Extract the (x, y) coordinate from the center of the cell holding the provided text.  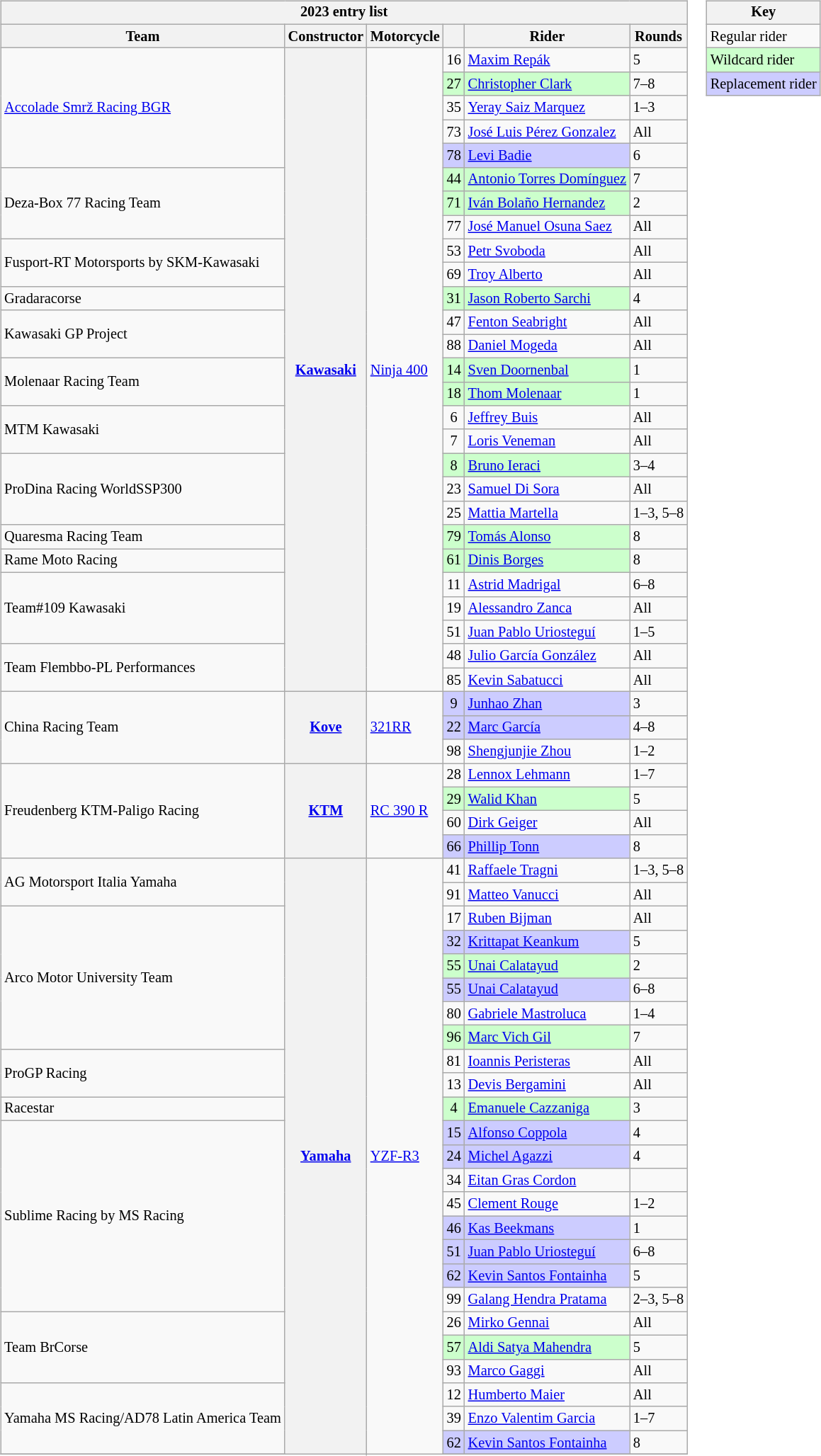
45 (454, 1204)
Dinis Borges (547, 561)
73 (454, 132)
Replacement rider (764, 84)
Marco Gaggi (547, 1371)
80 (454, 1013)
Devis Bergamini (547, 1085)
Levi Badie (547, 156)
Fenton Seabright (547, 322)
Team BrCorse (142, 1347)
Yamaha (326, 1156)
Thom Molenaar (547, 394)
60 (454, 823)
2023 entry list (344, 13)
Team Flembbo-PL Performances (142, 667)
57 (454, 1347)
Team (142, 36)
17 (454, 918)
25 (454, 513)
Ioannis Peristeras (547, 1062)
Bruno Ieraci (547, 465)
Junhao Zhan (547, 704)
3–4 (659, 465)
Phillip Tonn (547, 847)
Lennox Lehmann (547, 775)
22 (454, 727)
Raffaele Tragni (547, 870)
Walid Khan (547, 799)
Rame Moto Racing (142, 561)
Kove (326, 728)
Aldi Satya Mahendra (547, 1347)
Humberto Maier (547, 1395)
Michel Agazzi (547, 1156)
32 (454, 942)
Iván Bolaño Hernandez (547, 203)
28 (454, 775)
Constructor (326, 36)
1–5 (659, 632)
Astrid Madrigal (547, 584)
Kawasaki GP Project (142, 334)
Accolade Smrž Racing BGR (142, 108)
Yeray Saiz Marquez (547, 108)
23 (454, 489)
Yamaha MS Racing/AD78 Latin America Team (142, 1419)
Sven Doornenbal (547, 370)
2–3, 5–8 (659, 1299)
61 (454, 561)
Antonio Torres Domínguez (547, 179)
Clement Rouge (547, 1204)
93 (454, 1371)
71 (454, 203)
Loris Veneman (547, 441)
Petr Svoboda (547, 251)
Ninja 400 (405, 370)
11 (454, 584)
YZF-R3 (405, 1156)
Mattia Martella (547, 513)
Marc García (547, 727)
19 (454, 608)
35 (454, 108)
46 (454, 1228)
Enzo Valentim Garcia (547, 1418)
Kawasaki (326, 370)
18 (454, 394)
88 (454, 346)
Jason Roberto Sarchi (547, 299)
Eitan Gras Cordon (547, 1181)
69 (454, 275)
Emanuele Cazzaniga (547, 1109)
Motorcycle (405, 36)
4–8 (659, 727)
53 (454, 251)
Ruben Bijman (547, 918)
Freudenberg KTM-Paligo Racing (142, 812)
7–8 (659, 84)
Krittapat Keankum (547, 942)
Shengjunjie Zhou (547, 751)
Gradaracorse (142, 299)
41 (454, 870)
47 (454, 322)
98 (454, 751)
99 (454, 1299)
Racestar (142, 1109)
AG Motorsport Italia Yamaha (142, 882)
Dirk Geiger (547, 823)
ProGP Racing (142, 1074)
Wildcard rider (764, 60)
Maxim Repák (547, 60)
24 (454, 1156)
Quaresma Racing Team (142, 537)
12 (454, 1395)
81 (454, 1062)
39 (454, 1418)
Matteo Vanucci (547, 894)
RC 390 R (405, 812)
Key (764, 13)
Molenaar Racing Team (142, 381)
Marc Vich Gil (547, 1037)
Arco Motor University Team (142, 978)
13 (454, 1085)
MTM Kawasaki (142, 429)
KTM (326, 812)
Sublime Racing by MS Racing (142, 1215)
Regular rider (764, 36)
José Luis Pérez Gonzalez (547, 132)
14 (454, 370)
26 (454, 1324)
Jeffrey Buis (547, 418)
16 (454, 60)
79 (454, 537)
9 (454, 704)
José Manuel Osuna Saez (547, 227)
Rider (547, 36)
Kevin Sabatucci (547, 680)
Rounds (659, 36)
Christopher Clark (547, 84)
Gabriele Mastroluca (547, 1013)
Fusport-RT Motorsports by SKM-Kawasaki (142, 262)
15 (454, 1132)
91 (454, 894)
Deza-Box 77 Racing Team (142, 203)
Alessandro Zanca (547, 608)
96 (454, 1037)
27 (454, 84)
29 (454, 799)
1–3 (659, 108)
Galang Hendra Pratama (547, 1299)
Tomás Alonso (547, 537)
321RR (405, 728)
Kas Beekmans (547, 1228)
Mirko Gennai (547, 1324)
48 (454, 656)
85 (454, 680)
78 (454, 156)
ProDina Racing WorldSSP300 (142, 489)
77 (454, 227)
Julio García González (547, 656)
Daniel Mogeda (547, 346)
Troy Alberto (547, 275)
Team#109 Kawasaki (142, 608)
Samuel Di Sora (547, 489)
34 (454, 1181)
66 (454, 847)
1–4 (659, 1013)
China Racing Team (142, 728)
31 (454, 299)
44 (454, 179)
Alfonso Coppola (547, 1132)
